Return the [X, Y] coordinate for the center point of the cell that contains the specified text.  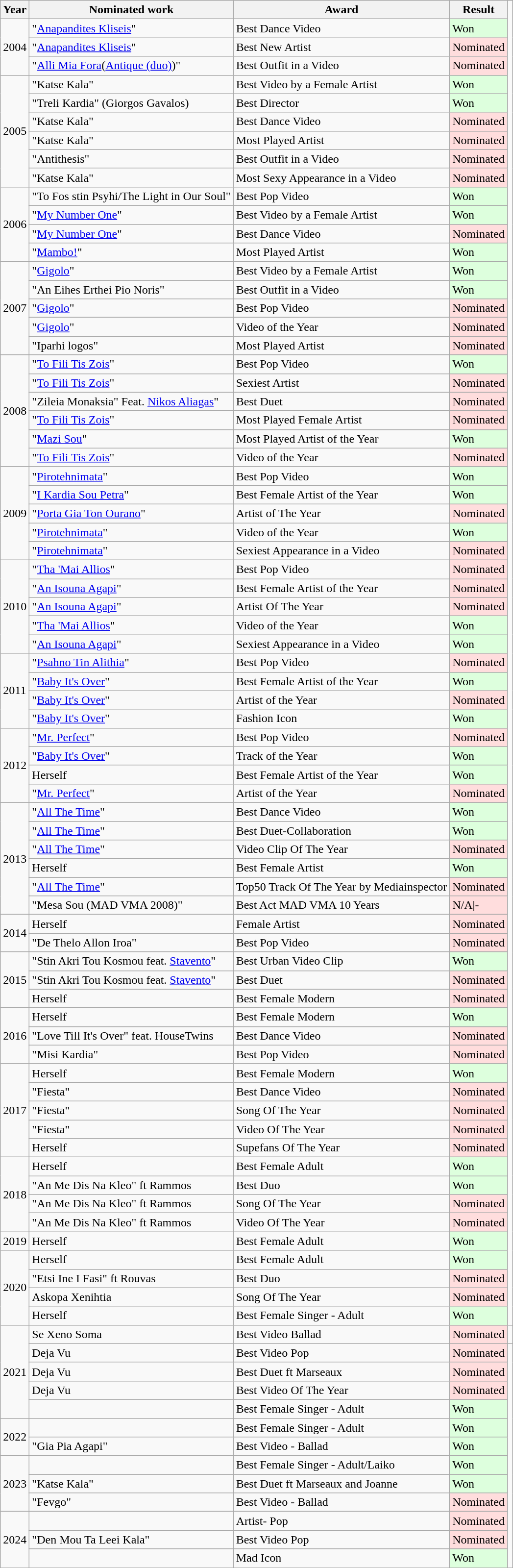
Mad Icon [342, 1558]
Result [479, 10]
"Love Till It's Over" feat. HouseTwins [131, 1036]
Se Xeno Soma [131, 1334]
2008 [15, 411]
"Iparhi logos" [131, 346]
Best Urban Video Clip [342, 961]
Most Played Artist of the Year [342, 439]
2015 [15, 980]
Best Duet ft Marseaux [342, 1371]
"Etsi Ine I Fasi" ft Rouvas [131, 1278]
Best New Artist [342, 47]
"I Kardia Sou Petra" [131, 495]
Artist Of The Year [342, 607]
2017 [15, 1110]
2009 [15, 513]
"De Thelo Allon Iroa" [131, 943]
Female Artist [342, 924]
Most Played Female Artist [342, 420]
"Mesa Sou (MAD VMA 2008)" [131, 905]
"Psahno Tin Alithia" [131, 663]
2024 [15, 1540]
2019 [15, 1241]
Nominated work [131, 10]
Best Duet ft Marseaux and Joanne [342, 1484]
Supefans Of The Year [342, 1148]
Best Duet-Collaboration [342, 831]
N/A|- [479, 905]
Award [342, 10]
Best Female Artist [342, 868]
Best Video Of The Year [342, 1390]
"Den Mou Ta Leei Kala" [131, 1540]
"Zileia Monaksia" Feat. Nikos Aliagas" [131, 401]
Artist- Pop [342, 1521]
"Mazi Sou" [131, 439]
2018 [15, 1195]
2020 [15, 1288]
Year [15, 10]
Best Act MAD VMA 10 Years [342, 905]
2012 [15, 765]
2006 [15, 224]
2023 [15, 1484]
2005 [15, 131]
"Porta Gia Ton Ourano" [131, 513]
"Antithesis" [131, 159]
2010 [15, 607]
Top50 Track Of The Year by Mediainspector [342, 887]
2022 [15, 1437]
"Fevgo" [131, 1502]
"Αn Eihes Erthei Pio Noris" [131, 290]
2004 [15, 47]
"Misi Kardia" [131, 1054]
Best Director [342, 103]
Askopa Xenihtia [131, 1297]
Sexiest Artist [342, 383]
2016 [15, 1036]
Best Video Ballad [342, 1334]
2013 [15, 858]
Fashion Icon [342, 719]
Most Sexy Appearance in a Video [342, 177]
2007 [15, 308]
2014 [15, 933]
"Gia Pia Agapi" [131, 1446]
2011 [15, 691]
"Treli Kardia" (Giorgos Gavalos) [131, 103]
"Alli Mia Fora(Antique (duo))" [131, 66]
Track of the Year [342, 756]
"Mambo!" [131, 252]
Video Clip Of The Year [342, 849]
Best Female Singer - Adult/Laiko [342, 1465]
2021 [15, 1371]
"Το Fos stin Psyhi/The Light in Our Soul" [131, 196]
Artist of The Year [342, 513]
